Scan for the cell matching the given text and deliver its (X, Y) coordinate at center. 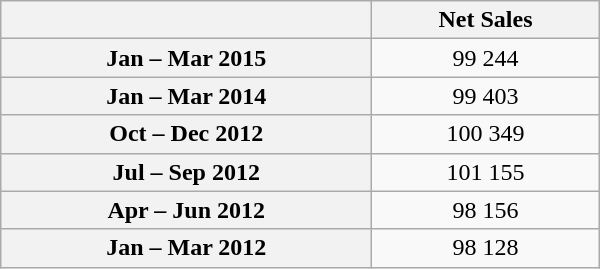
98 128 (486, 248)
99 244 (486, 58)
Oct – Dec 2012 (186, 134)
Net Sales (486, 20)
99 403 (486, 96)
Jan – Mar 2015 (186, 58)
101 155 (486, 172)
Jan – Mar 2012 (186, 248)
Jul – Sep 2012 (186, 172)
Apr – Jun 2012 (186, 210)
98 156 (486, 210)
Jan – Mar 2014 (186, 96)
100 349 (486, 134)
